Provide the (x, y) coordinate of the cell's center where the given text is located.  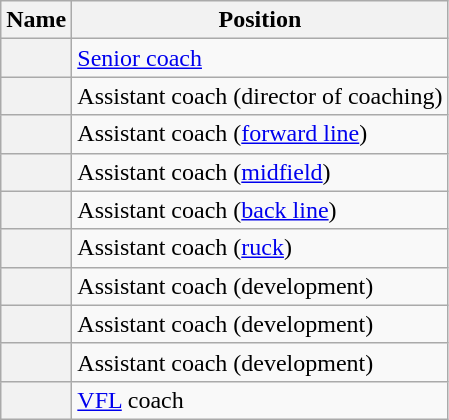
Assistant coach (director of coaching) (260, 96)
Assistant coach (ruck) (260, 248)
Name (36, 20)
VFL coach (260, 400)
Assistant coach (midfield) (260, 172)
Assistant coach (forward line) (260, 134)
Senior coach (260, 58)
Assistant coach (back line) (260, 210)
Position (260, 20)
